Return (x, y) of the center of cell containing provided text 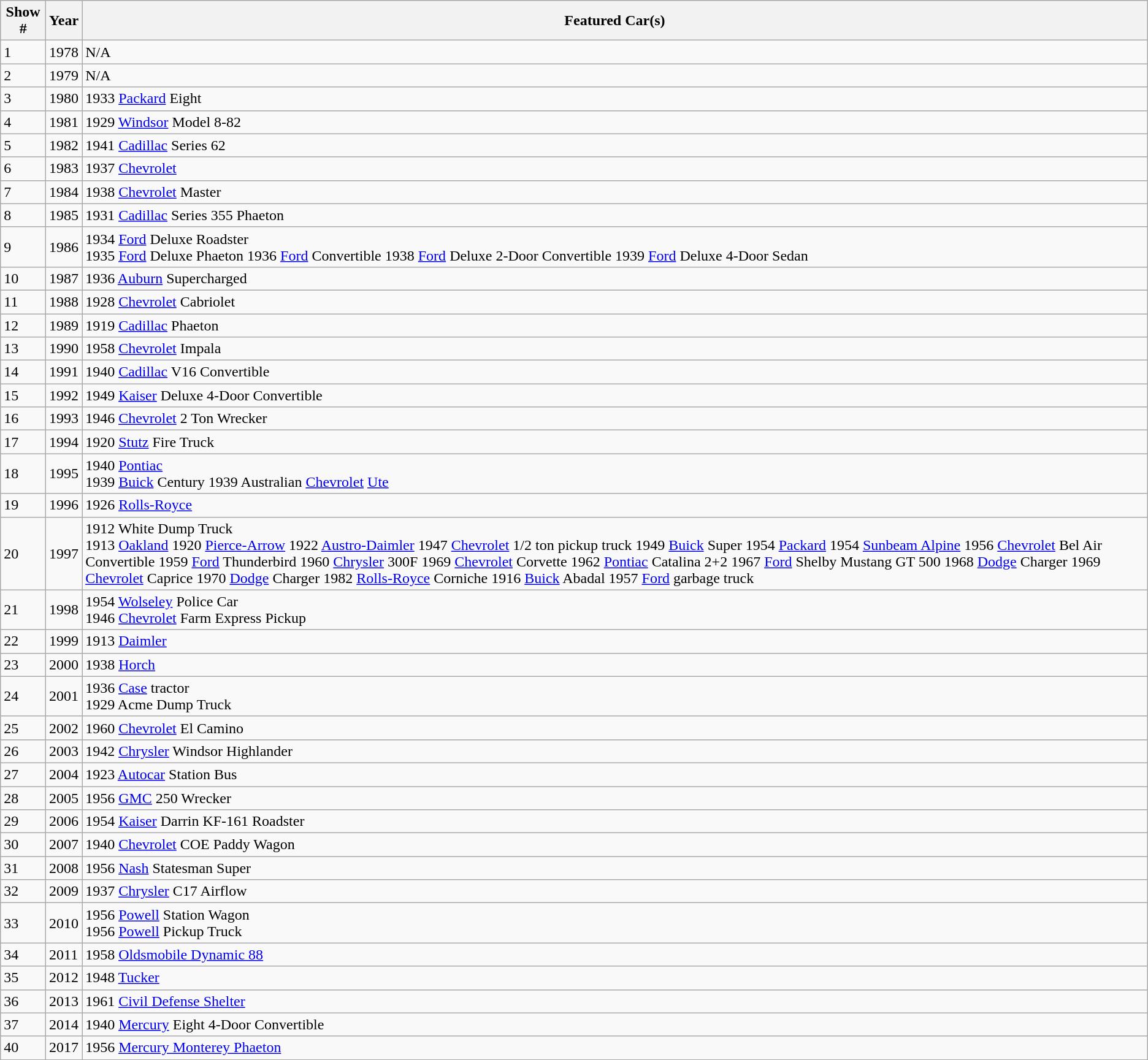
2006 (64, 822)
37 (23, 1024)
18 (23, 473)
16 (23, 419)
2002 (64, 728)
12 (23, 326)
3 (23, 99)
9 (23, 246)
1954 Wolseley Police Car1946 Chevrolet Farm Express Pickup (615, 609)
2008 (64, 868)
2014 (64, 1024)
1987 (64, 278)
10 (23, 278)
1920 Stutz Fire Truck (615, 442)
1913 Daimler (615, 641)
1997 (64, 553)
2013 (64, 1001)
25 (23, 728)
1996 (64, 505)
1926 Rolls-Royce (615, 505)
1933 Packard Eight (615, 99)
23 (23, 665)
22 (23, 641)
2000 (64, 665)
17 (23, 442)
2004 (64, 774)
1949 Kaiser Deluxe 4-Door Convertible (615, 395)
Year (64, 21)
1986 (64, 246)
1991 (64, 372)
1960 Chevrolet El Camino (615, 728)
31 (23, 868)
32 (23, 891)
1988 (64, 302)
1985 (64, 215)
2001 (64, 696)
1937 Chevrolet (615, 169)
1931 Cadillac Series 355 Phaeton (615, 215)
1984 (64, 192)
1995 (64, 473)
2003 (64, 751)
40 (23, 1048)
1937 Chrysler C17 Airflow (615, 891)
2017 (64, 1048)
27 (23, 774)
21 (23, 609)
2007 (64, 845)
19 (23, 505)
8 (23, 215)
1992 (64, 395)
1980 (64, 99)
1982 (64, 145)
1981 (64, 122)
1934 Ford Deluxe Roadster1935 Ford Deluxe Phaeton 1936 Ford Convertible 1938 Ford Deluxe 2-Door Convertible 1939 Ford Deluxe 4-Door Sedan (615, 246)
15 (23, 395)
1923 Autocar Station Bus (615, 774)
2009 (64, 891)
11 (23, 302)
1938 Chevrolet Master (615, 192)
1942 Chrysler Windsor Highlander (615, 751)
4 (23, 122)
1948 Tucker (615, 978)
1940 Mercury Eight 4-Door Convertible (615, 1024)
1941 Cadillac Series 62 (615, 145)
1983 (64, 169)
1979 (64, 75)
30 (23, 845)
1958 Chevrolet Impala (615, 349)
1940 Chevrolet COE Paddy Wagon (615, 845)
1978 (64, 52)
1993 (64, 419)
2012 (64, 978)
1956 Powell Station Wagon1956 Powell Pickup Truck (615, 923)
1940 Pontiac1939 Buick Century 1939 Australian Chevrolet Ute (615, 473)
1994 (64, 442)
2 (23, 75)
1936 Case tractor1929 Acme Dump Truck (615, 696)
29 (23, 822)
Show # (23, 21)
1 (23, 52)
1999 (64, 641)
Featured Car(s) (615, 21)
1940 Cadillac V16 Convertible (615, 372)
5 (23, 145)
2011 (64, 955)
6 (23, 169)
2005 (64, 798)
24 (23, 696)
36 (23, 1001)
20 (23, 553)
1989 (64, 326)
2010 (64, 923)
1990 (64, 349)
1946 Chevrolet 2 Ton Wrecker (615, 419)
1958 Oldsmobile Dynamic 88 (615, 955)
34 (23, 955)
1929 Windsor Model 8-82 (615, 122)
1928 Chevrolet Cabriolet (615, 302)
1998 (64, 609)
13 (23, 349)
1936 Auburn Supercharged (615, 278)
1956 Mercury Monterey Phaeton (615, 1048)
1938 Horch (615, 665)
1961 Civil Defense Shelter (615, 1001)
33 (23, 923)
1956 GMC 250 Wrecker (615, 798)
28 (23, 798)
1956 Nash Statesman Super (615, 868)
1919 Cadillac Phaeton (615, 326)
35 (23, 978)
26 (23, 751)
1954 Kaiser Darrin KF-161 Roadster (615, 822)
7 (23, 192)
14 (23, 372)
